Capture the cell that displays the provided text and extract its [x, y] central coordinate. 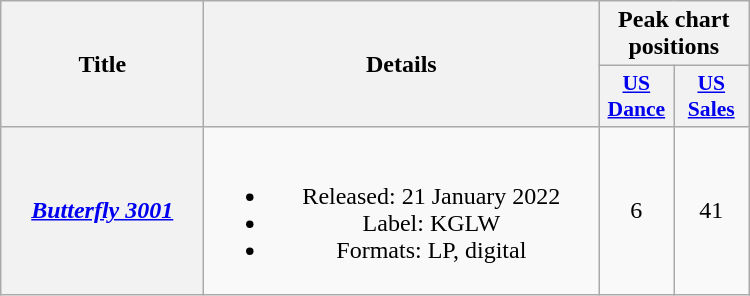
Title [102, 64]
6 [636, 210]
USSales [712, 96]
Released: 21 January 2022Label: KGLWFormats: LP, digital [402, 210]
Butterfly 3001 [102, 210]
41 [712, 210]
USDance [636, 96]
Details [402, 64]
Peak chart positions [674, 34]
